Pinpoint the cell where the given text exists, returning its (X, Y) midpoint coordinate. 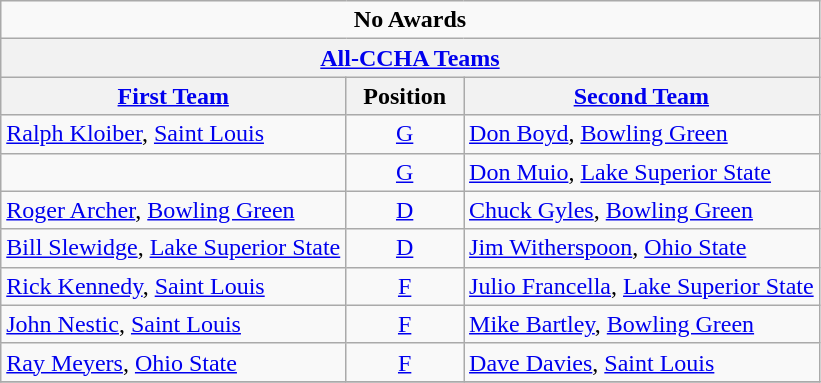
Rick Kennedy, Saint Louis (174, 286)
Bill Slewidge, Lake Superior State (174, 248)
Chuck Gyles, Bowling Green (642, 210)
Position (405, 96)
All-CCHA Teams (410, 58)
Roger Archer, Bowling Green (174, 210)
Mike Bartley, Bowling Green (642, 324)
Julio Francella, Lake Superior State (642, 286)
Don Boyd, Bowling Green (642, 134)
Second Team (642, 96)
John Nestic, Saint Louis (174, 324)
First Team (174, 96)
Ray Meyers, Ohio State (174, 362)
Don Muio, Lake Superior State (642, 172)
Dave Davies, Saint Louis (642, 362)
Ralph Kloiber, Saint Louis (174, 134)
Jim Witherspoon, Ohio State (642, 248)
No Awards (410, 20)
